From the cell containing the given text, extract its center point as [x, y] coordinate. 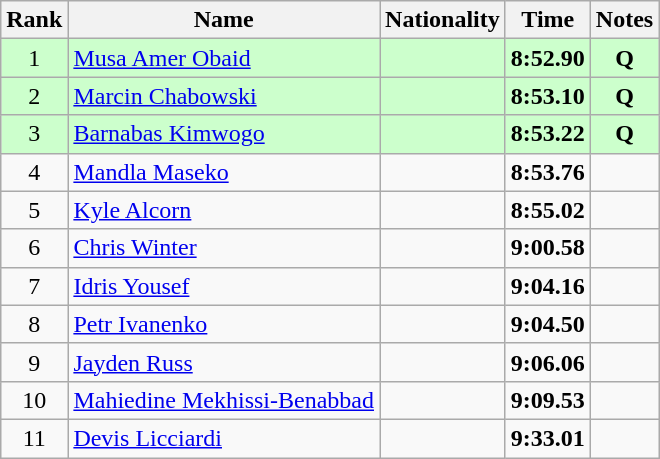
8:55.02 [548, 210]
Rank [34, 20]
Nationality [443, 20]
Barnabas Kimwogo [224, 134]
Time [548, 20]
Devis Licciardi [224, 438]
8:53.76 [548, 172]
7 [34, 286]
6 [34, 248]
Jayden Russ [224, 362]
9:06.06 [548, 362]
Mahiedine Mekhissi-Benabbad [224, 400]
Kyle Alcorn [224, 210]
9:04.50 [548, 324]
9:33.01 [548, 438]
Mandla Maseko [224, 172]
4 [34, 172]
2 [34, 96]
Name [224, 20]
1 [34, 58]
9:04.16 [548, 286]
9:09.53 [548, 400]
Marcin Chabowski [224, 96]
Chris Winter [224, 248]
Notes [624, 20]
Musa Amer Obaid [224, 58]
5 [34, 210]
9:00.58 [548, 248]
Petr Ivanenko [224, 324]
Idris Yousef [224, 286]
8:53.10 [548, 96]
9 [34, 362]
8:52.90 [548, 58]
3 [34, 134]
11 [34, 438]
8:53.22 [548, 134]
10 [34, 400]
8 [34, 324]
